Extract the [x, y] coordinate from the center of the cell holding the provided text.  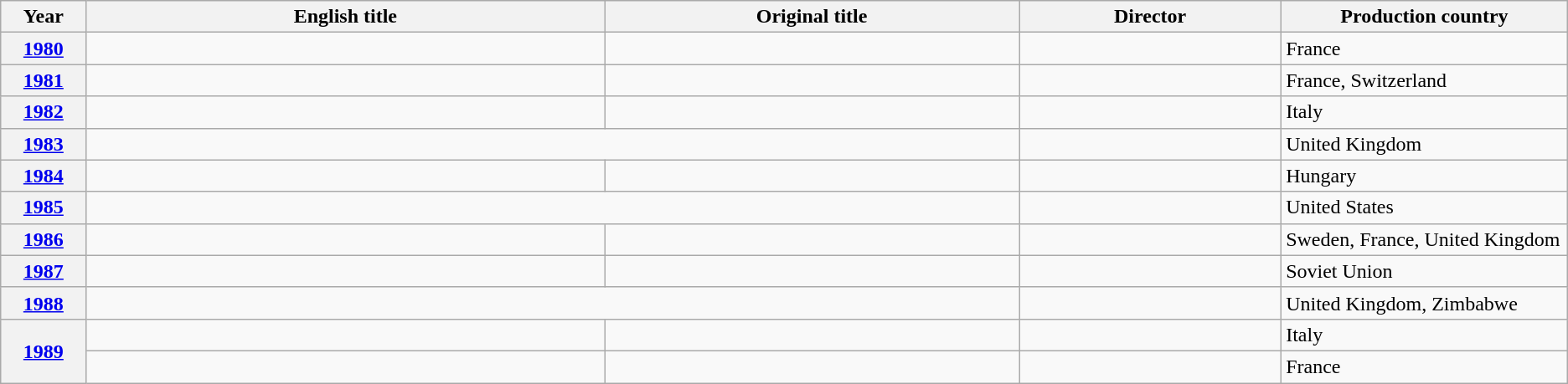
United Kingdom, Zimbabwe [1425, 303]
Sweden, France, United Kingdom [1425, 239]
United States [1425, 207]
Original title [812, 17]
France, Switzerland [1425, 80]
United Kingdom [1425, 144]
1985 [44, 207]
Soviet Union [1425, 271]
Director [1151, 17]
1988 [44, 303]
1983 [44, 144]
1987 [44, 271]
1986 [44, 239]
1981 [44, 80]
English title [345, 17]
Production country [1425, 17]
1982 [44, 112]
Year [44, 17]
1989 [44, 351]
1984 [44, 176]
Hungary [1425, 176]
1980 [44, 49]
